Determine the (X, Y) coordinate at the center of the cell enclosing the given text.  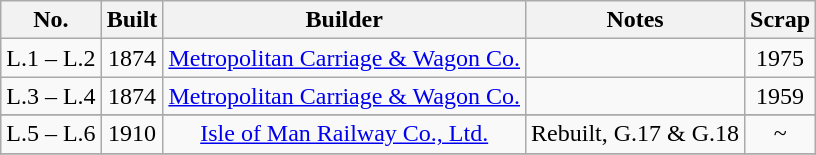
Builder (344, 20)
Isle of Man Railway Co., Ltd. (344, 134)
L.5 – L.6 (51, 134)
~ (780, 134)
1959 (780, 96)
No. (51, 20)
1910 (132, 134)
Rebuilt, G.17 & G.18 (636, 134)
L.1 – L.2 (51, 58)
Notes (636, 20)
Built (132, 20)
L.3 – L.4 (51, 96)
Scrap (780, 20)
1975 (780, 58)
